Determine the [x, y] coordinate at the center of the cell enclosing the given text.  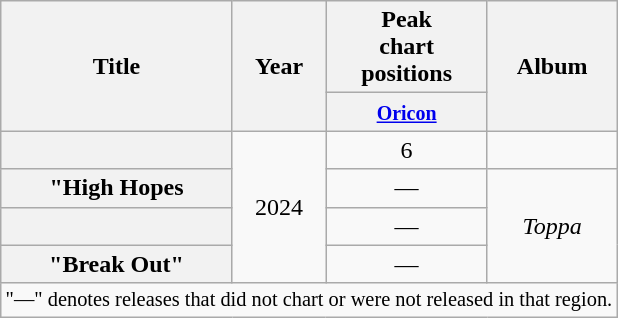
Peak chart positions [406, 47]
Album [552, 66]
"Break Out" [116, 264]
Year [279, 66]
Oricon [406, 112]
2024 [279, 207]
"High Hopes [116, 188]
"—" denotes releases that did not chart or were not released in that region. [309, 300]
6 [406, 150]
Toppa [552, 226]
Title [116, 66]
